Search for the cell housing the specified text and yield its (X, Y) center coordinate. 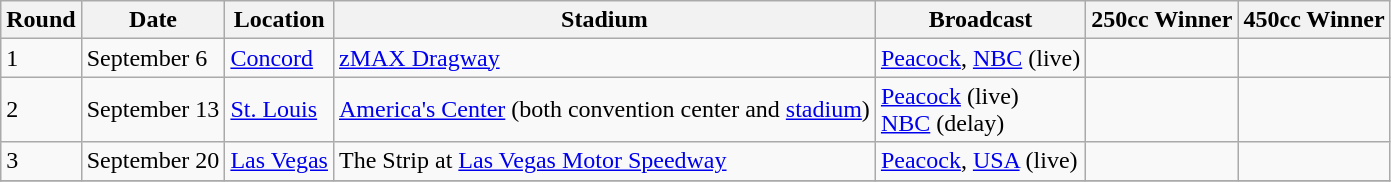
Las Vegas (280, 161)
zMAX Dragway (604, 58)
Date (153, 20)
Broadcast (980, 20)
September 6 (153, 58)
The Strip at Las Vegas Motor Speedway (604, 161)
Peacock (live) NBC (delay) (980, 110)
September 13 (153, 110)
1 (41, 58)
St. Louis (280, 110)
Round (41, 20)
450cc Winner (1314, 20)
3 (41, 161)
Location (280, 20)
America's Center (both convention center and stadium) (604, 110)
2 (41, 110)
250cc Winner (1162, 20)
September 20 (153, 161)
Concord (280, 58)
Peacock, USA (live) (980, 161)
Peacock, NBC (live) (980, 58)
Stadium (604, 20)
